For the text-containing cell, return its midpoint in [X, Y] coordinate format. 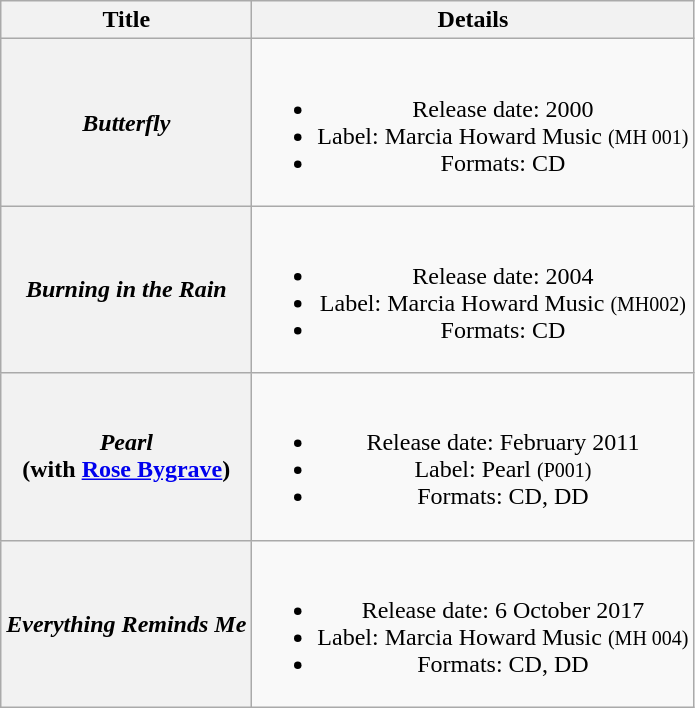
Details [473, 20]
Release date: 2000Label: Marcia Howard Music (MH 001)Formats: CD [473, 122]
Release date: 2004Label: Marcia Howard Music (MH002)Formats: CD [473, 290]
Burning in the Rain [126, 290]
Butterfly [126, 122]
Title [126, 20]
Pearl (with Rose Bygrave) [126, 456]
Release date: 6 October 2017Label: Marcia Howard Music (MH 004)Formats: CD, DD [473, 624]
Release date: February 2011Label: Pearl (P001)Formats: CD, DD [473, 456]
Everything Reminds Me [126, 624]
